Capture the cell that displays the provided text and extract its (x, y) central coordinate. 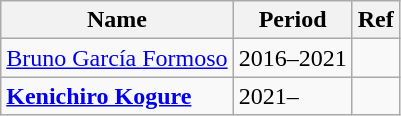
Name (117, 20)
Period (292, 20)
2016–2021 (292, 58)
Kenichiro Kogure (117, 96)
Ref (376, 20)
Bruno García Formoso (117, 58)
2021– (292, 96)
